Return the [X, Y] coordinate for the center point of the cell that contains the specified text.  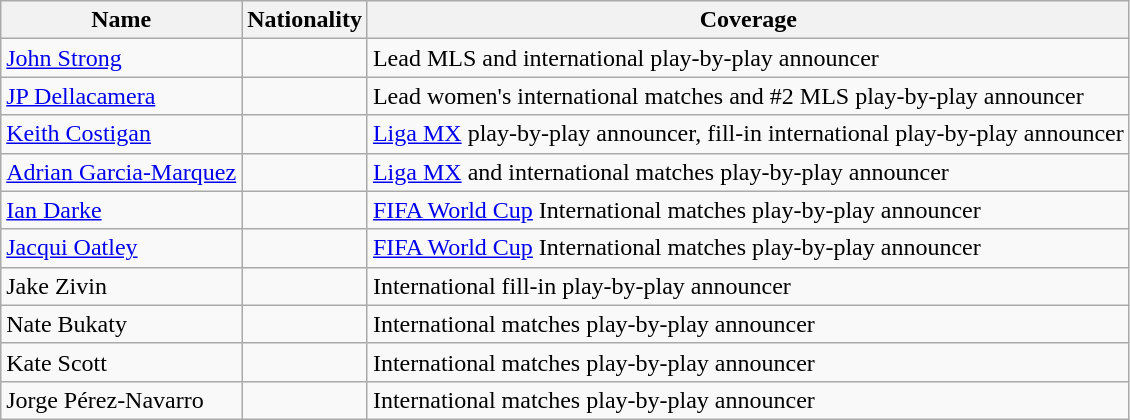
Keith Costigan [122, 134]
International fill-in play-by-play announcer [748, 286]
Jorge Pérez-Navarro [122, 400]
Liga MX and international matches play-by-play announcer [748, 172]
Adrian Garcia-Marquez [122, 172]
Kate Scott [122, 362]
JP Dellacamera [122, 96]
Lead MLS and international play-by-play announcer [748, 58]
Lead women's international matches and #2 MLS play-by-play announcer [748, 96]
Jake Zivin [122, 286]
Liga MX play-by-play announcer, fill-in international play-by-play announcer [748, 134]
Ian Darke [122, 210]
Jacqui Oatley [122, 248]
Nate Bukaty [122, 324]
Name [122, 20]
Coverage [748, 20]
Nationality [305, 20]
John Strong [122, 58]
